Extract the (x, y) coordinate from the center of the cell holding the provided text.  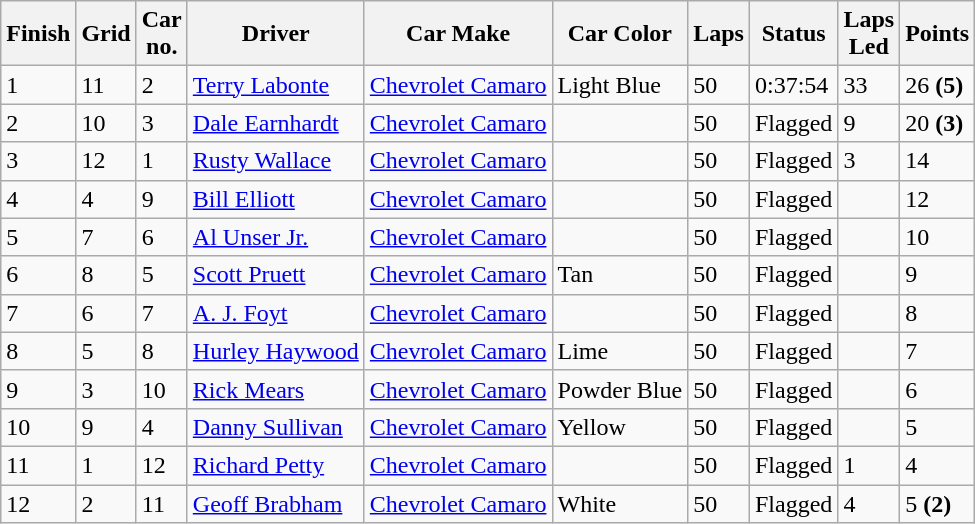
Richard Petty (276, 465)
Points (938, 34)
Bill Elliott (276, 199)
Lime (620, 351)
33 (869, 85)
White (620, 503)
Grid (106, 34)
Tan (620, 275)
Al Unser Jr. (276, 237)
Driver (276, 34)
Dale Earnhardt (276, 123)
Rick Mears (276, 389)
LapsLed (869, 34)
Scott Pruett (276, 275)
Rusty Wallace (276, 161)
Laps (719, 34)
Geoff Brabham (276, 503)
Yellow (620, 427)
Carno. (162, 34)
Light Blue (620, 85)
0:37:54 (793, 85)
14 (938, 161)
A. J. Foyt (276, 313)
Terry Labonte (276, 85)
Finish (38, 34)
Status (793, 34)
Hurley Haywood (276, 351)
26 (5) (938, 85)
Danny Sullivan (276, 427)
Car Color (620, 34)
Car Make (458, 34)
5 (2) (938, 503)
Powder Blue (620, 389)
20 (3) (938, 123)
